Pinpoint the cell where the given text exists, returning its (x, y) midpoint coordinate. 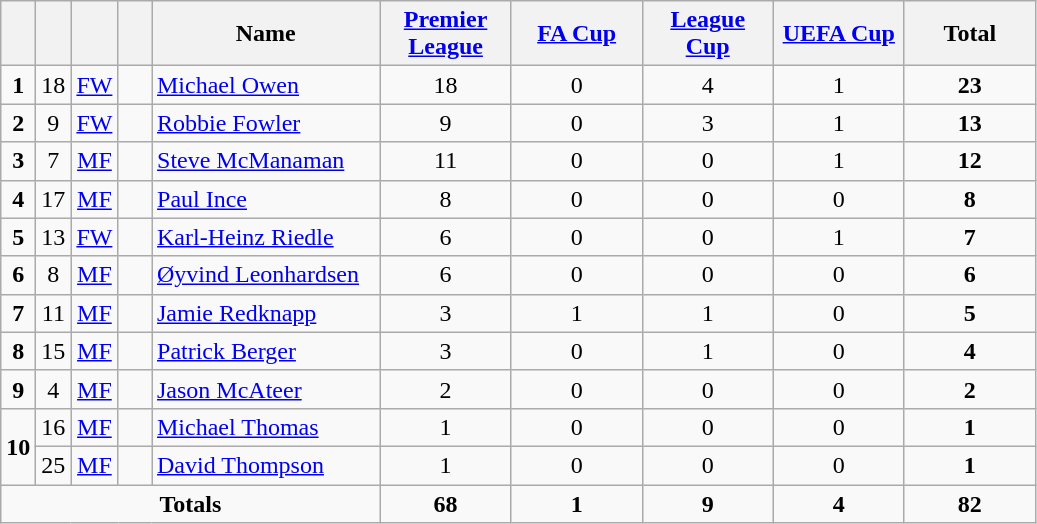
Robbie Fowler (266, 123)
Øyvind Leonhardsen (266, 275)
Jamie Redknapp (266, 313)
Patrick Berger (266, 351)
Totals (190, 503)
Paul Ince (266, 199)
League Cup (708, 34)
FA Cup (576, 34)
Total (970, 34)
Michael Thomas (266, 427)
68 (446, 503)
Steve McManaman (266, 161)
David Thompson (266, 465)
12 (970, 161)
UEFA Cup (838, 34)
82 (970, 503)
10 (18, 446)
15 (54, 351)
25 (54, 465)
Karl-Heinz Riedle (266, 237)
17 (54, 199)
Jason McAteer (266, 389)
Premier League (446, 34)
Name (266, 34)
23 (970, 85)
16 (54, 427)
Michael Owen (266, 85)
